Find where the given text appears and provide that cell's center as [X, Y] coordinate. 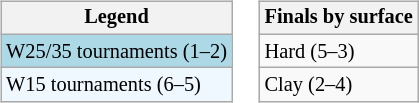
W25/35 tournaments (1–2) [116, 51]
Hard (5–3) [339, 51]
Clay (2–4) [339, 85]
W15 tournaments (6–5) [116, 85]
Finals by surface [339, 18]
Legend [116, 18]
